Return the (X, Y) coordinate for the center point of the cell that contains the specified text.  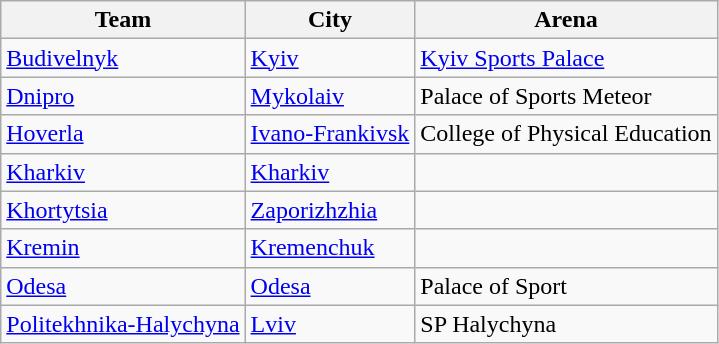
Team (123, 20)
Budivelnyk (123, 58)
Palace of Sport (566, 286)
Lviv (330, 324)
Kyiv Sports Palace (566, 58)
Hoverla (123, 134)
Arena (566, 20)
College of Physical Education (566, 134)
Palace of Sports Meteor (566, 96)
Kremin (123, 248)
Zaporizhzhia (330, 210)
Kremenchuk (330, 248)
Dnipro (123, 96)
Ivano-Frankivsk (330, 134)
Politekhnika-Halychyna (123, 324)
Mykolaiv (330, 96)
Khortytsia (123, 210)
Kyiv (330, 58)
City (330, 20)
SP Halychyna (566, 324)
